Identify which cell holds the provided text, then report its [X, Y] central coordinate. 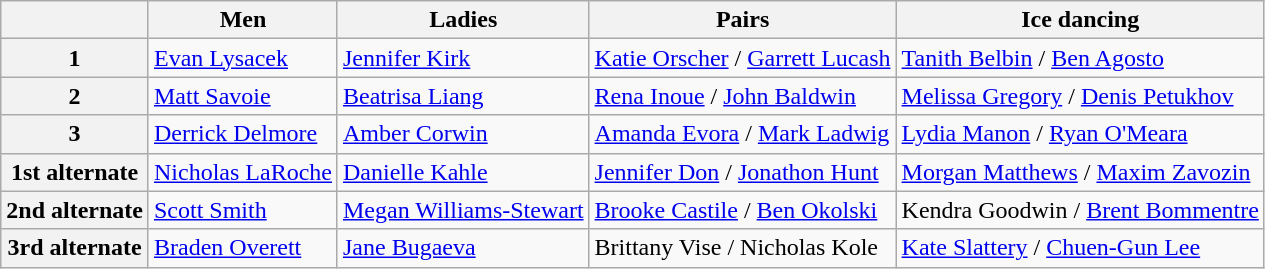
Amanda Evora / Mark Ladwig [742, 134]
Scott Smith [242, 210]
1st alternate [75, 172]
Melissa Gregory / Denis Petukhov [1080, 96]
2 [75, 96]
1 [75, 58]
Kendra Goodwin / Brent Bommentre [1080, 210]
Tanith Belbin / Ben Agosto [1080, 58]
Ladies [463, 20]
Beatrisa Liang [463, 96]
Brittany Vise / Nicholas Kole [742, 248]
Evan Lysacek [242, 58]
Katie Orscher / Garrett Lucash [742, 58]
Brooke Castile / Ben Okolski [742, 210]
Amber Corwin [463, 134]
3rd alternate [75, 248]
Ice dancing [1080, 20]
Kate Slattery / Chuen-Gun Lee [1080, 248]
Braden Overett [242, 248]
Matt Savoie [242, 96]
Jane Bugaeva [463, 248]
Morgan Matthews / Maxim Zavozin [1080, 172]
2nd alternate [75, 210]
Megan Williams-Stewart [463, 210]
Lydia Manon / Ryan O'Meara [1080, 134]
Men [242, 20]
3 [75, 134]
Derrick Delmore [242, 134]
Jennifer Don / Jonathon Hunt [742, 172]
Jennifer Kirk [463, 58]
Pairs [742, 20]
Nicholas LaRoche [242, 172]
Rena Inoue / John Baldwin [742, 96]
Danielle Kahle [463, 172]
